Extract the [x, y] coordinate from the center of the cell holding the provided text.  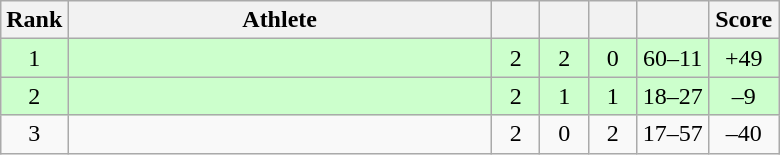
17–57 [672, 134]
Athlete [280, 20]
–40 [744, 134]
Score [744, 20]
60–11 [672, 58]
–9 [744, 96]
3 [34, 134]
Rank [34, 20]
18–27 [672, 96]
+49 [744, 58]
